Determine the (x, y) coordinate at the center of the cell enclosing the given text.  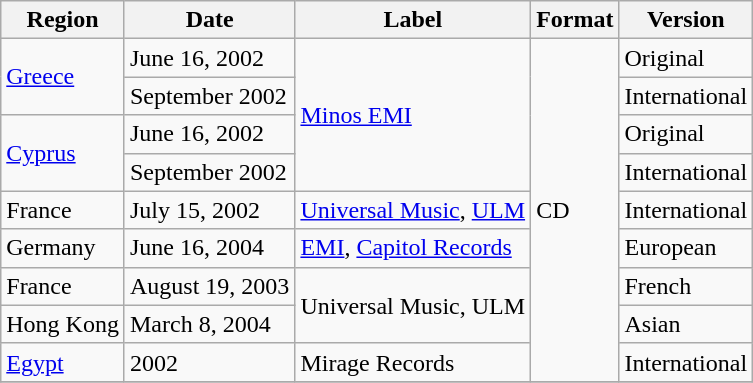
Label (413, 20)
Format (575, 20)
CD (575, 210)
Germany (63, 248)
Mirage Records (413, 362)
August 19, 2003 (209, 286)
Cyprus (63, 153)
Version (686, 20)
Region (63, 20)
French (686, 286)
June 16, 2004 (209, 248)
EMI, Capitol Records (413, 248)
July 15, 2002 (209, 210)
Date (209, 20)
2002 (209, 362)
Egypt (63, 362)
Minos EMI (413, 115)
Greece (63, 77)
Hong Kong (63, 324)
Asian (686, 324)
European (686, 248)
March 8, 2004 (209, 324)
